Extract the (x, y) coordinate from the center of the cell holding the provided text.  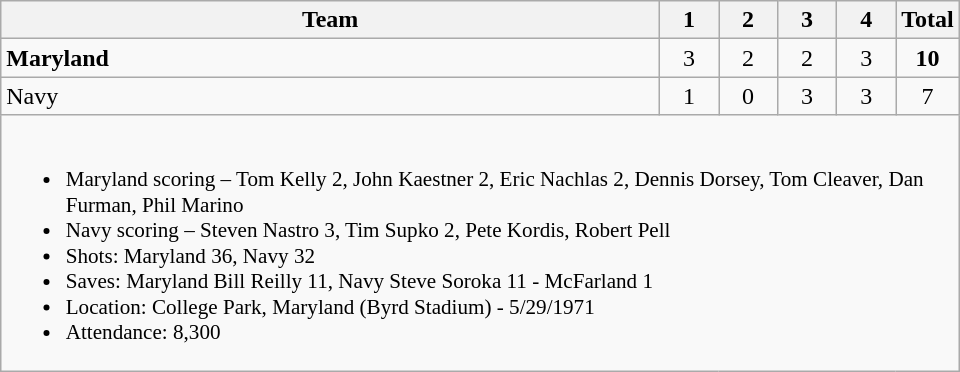
4 (866, 20)
Maryland (330, 58)
Navy (330, 96)
0 (748, 96)
Team (330, 20)
10 (928, 58)
7 (928, 96)
Total (928, 20)
